Determine the (x, y) coordinate at the center of the cell enclosing the given text.  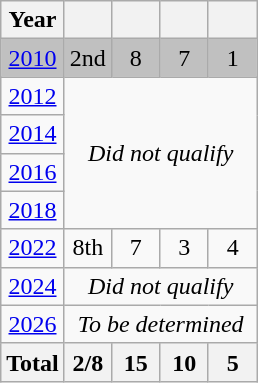
10 (184, 362)
2022 (33, 248)
2/8 (88, 362)
5 (232, 362)
2016 (33, 172)
2010 (33, 58)
Total (33, 362)
2nd (88, 58)
8th (88, 248)
2012 (33, 96)
2018 (33, 210)
2024 (33, 286)
4 (232, 248)
8 (136, 58)
2014 (33, 134)
3 (184, 248)
Year (33, 20)
15 (136, 362)
1 (232, 58)
To be determined (160, 324)
2026 (33, 324)
